Output the [x, y] coordinate of the center of the cell containing the given text.  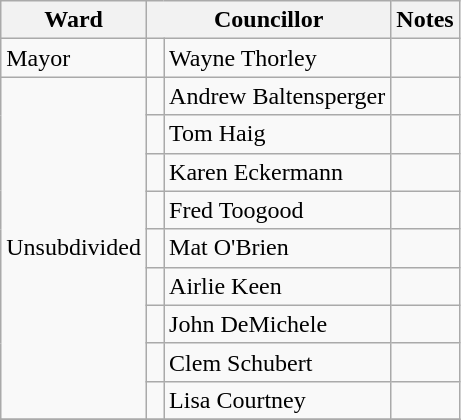
Fred Toogood [278, 210]
Tom Haig [278, 134]
Clem Schubert [278, 362]
Airlie Keen [278, 286]
Mat O'Brien [278, 248]
John DeMichele [278, 324]
Ward [74, 20]
Karen Eckermann [278, 172]
Andrew Baltensperger [278, 96]
Unsubdivided [74, 248]
Wayne Thorley [278, 58]
Notes [425, 20]
Councillor [268, 20]
Lisa Courtney [278, 400]
Mayor [74, 58]
